Return the [X, Y] coordinate for the center point of the cell that contains the specified text.  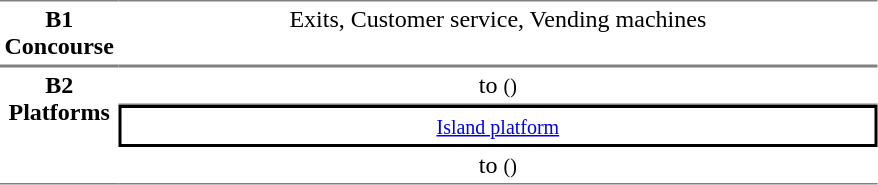
Exits, Customer service, Vending machines [498, 33]
B2Platforms [59, 125]
B1Concourse [59, 33]
Island platform [498, 126]
